Pinpoint the cell where the given text exists, returning its [x, y] midpoint coordinate. 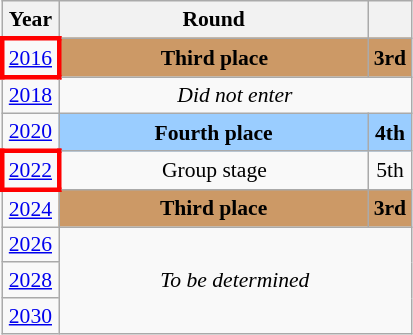
2024 [30, 208]
Round [214, 20]
Group stage [214, 170]
2022 [30, 170]
To be determined [236, 280]
2026 [30, 245]
2018 [30, 96]
2020 [30, 132]
2030 [30, 316]
4th [390, 132]
2028 [30, 281]
Year [30, 20]
Did not enter [236, 96]
Fourth place [214, 132]
5th [390, 170]
2016 [30, 58]
